Search for the cell housing the specified text and yield its (x, y) center coordinate. 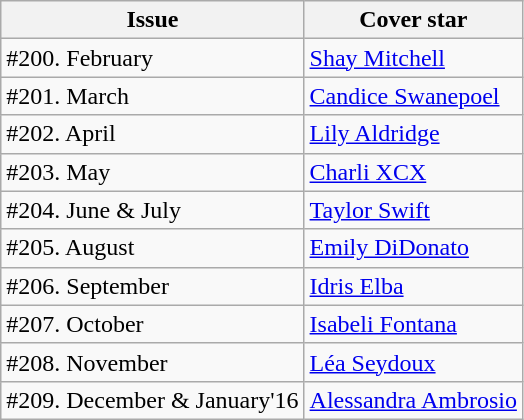
Cover star (413, 20)
#201. March (152, 96)
#206. September (152, 286)
#203. May (152, 172)
#200. February (152, 58)
#207. October (152, 324)
Candice Swanepoel (413, 96)
Lily Aldridge (413, 134)
Issue (152, 20)
Alessandra Ambrosio (413, 400)
#204. June & July (152, 210)
#202. April (152, 134)
#208. November (152, 362)
#205. August (152, 248)
Idris Elba (413, 286)
Léa Seydoux (413, 362)
Taylor Swift (413, 210)
#209. December & January'16 (152, 400)
Shay Mitchell (413, 58)
Charli XCX (413, 172)
Isabeli Fontana (413, 324)
Emily DiDonato (413, 248)
